Locate the cell with the specified text and output its [X, Y] center coordinate. 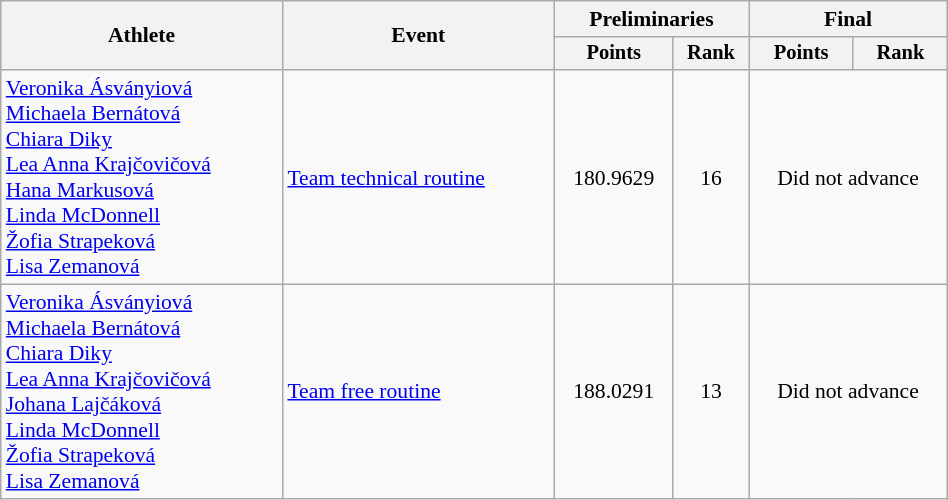
188.0291 [614, 392]
Final [848, 19]
Preliminaries [652, 19]
Team technical routine [418, 177]
Veronika Ásványiová Michaela BernátováChiara Diky Lea Anna Krajčovičová Johana Lajčáková Linda McDonnell Žofia Strapeková Lisa Zemanová [142, 392]
Veronika Ásványiová Michaela BernátováChiara Diky Lea Anna Krajčovičová Hana Markusová Linda McDonnell Žofia Strapeková Lisa Zemanová [142, 177]
Team free routine [418, 392]
180.9629 [614, 177]
Event [418, 36]
13 [710, 392]
Athlete [142, 36]
16 [710, 177]
